Pinpoint the cell where the given text exists, returning its [x, y] midpoint coordinate. 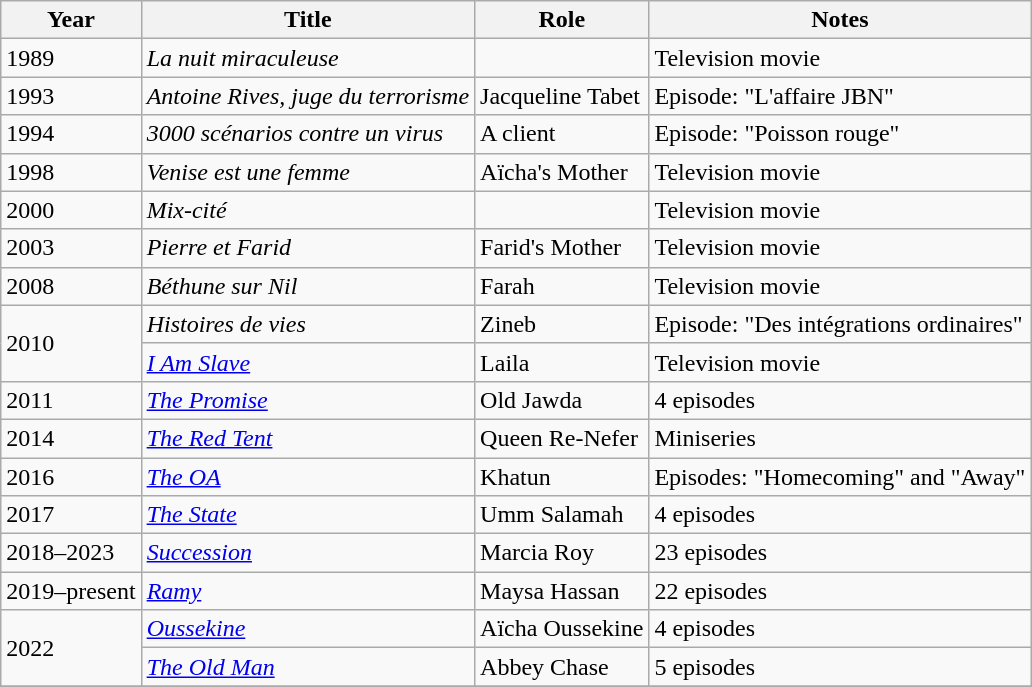
2019–present [71, 591]
The Promise [308, 400]
I Am Slave [308, 362]
Zineb [562, 324]
Aïcha's Mother [562, 172]
Notes [840, 20]
Old Jawda [562, 400]
2000 [71, 210]
Episodes: "Homecoming" and "Away" [840, 477]
2018–2023 [71, 553]
2008 [71, 286]
Béthune sur Nil [308, 286]
The Old Man [308, 667]
A client [562, 134]
Khatun [562, 477]
2011 [71, 400]
Farid's Mother [562, 248]
Laila [562, 362]
Mix-cité [308, 210]
Episode: "Des intégrations ordinaires" [840, 324]
2022 [71, 648]
Abbey Chase [562, 667]
Miniseries [840, 438]
Queen Re-Nefer [562, 438]
2003 [71, 248]
2010 [71, 343]
Jacqueline Tabet [562, 96]
Succession [308, 553]
Venise est une femme [308, 172]
The OA [308, 477]
23 episodes [840, 553]
Farah [562, 286]
Role [562, 20]
1989 [71, 58]
Maysa Hassan [562, 591]
Episode: "Poisson rouge" [840, 134]
Oussekine [308, 629]
2014 [71, 438]
2016 [71, 477]
3000 scénarios contre un virus [308, 134]
Year [71, 20]
Umm Salamah [562, 515]
Histoires de vies [308, 324]
1993 [71, 96]
1998 [71, 172]
1994 [71, 134]
The Red Tent [308, 438]
Antoine Rives, juge du terrorisme [308, 96]
Marcia Roy [562, 553]
5 episodes [840, 667]
Aïcha Oussekine [562, 629]
Title [308, 20]
22 episodes [840, 591]
Episode: "L'affaire JBN" [840, 96]
La nuit miraculeuse [308, 58]
Ramy [308, 591]
2017 [71, 515]
The State [308, 515]
Pierre et Farid [308, 248]
